Return [X, Y] of the center of cell containing provided text 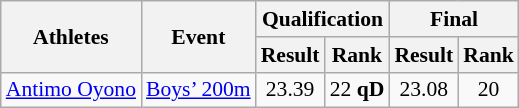
Qualification [323, 19]
23.39 [290, 90]
23.08 [424, 90]
Event [198, 36]
Final [454, 19]
20 [488, 90]
22 qD [358, 90]
Boys’ 200m [198, 90]
Athletes [71, 36]
Antimo Oyono [71, 90]
